Return (X, Y) of the center of cell containing provided text 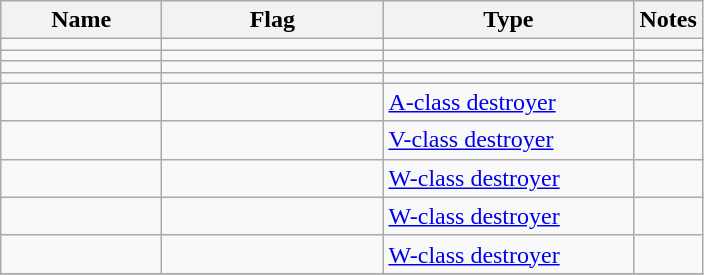
Flag (272, 20)
Notes (668, 20)
Type (508, 20)
Name (82, 20)
A-class destroyer (508, 102)
V-class destroyer (508, 140)
